Pinpoint the cell where the given text exists, returning its [x, y] midpoint coordinate. 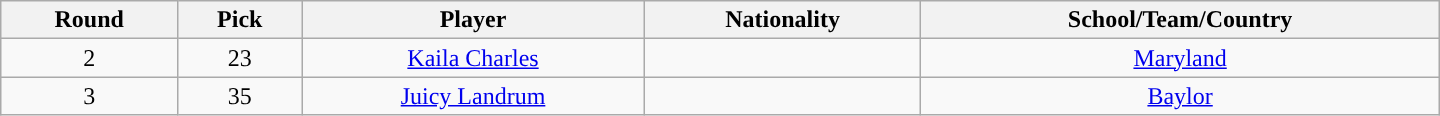
Kaila Charles [474, 58]
2 [90, 58]
Nationality [782, 20]
3 [90, 96]
35 [240, 96]
Maryland [1180, 58]
School/Team/Country [1180, 20]
Baylor [1180, 96]
Player [474, 20]
23 [240, 58]
Pick [240, 20]
Round [90, 20]
Juicy Landrum [474, 96]
